Provide the [x, y] coordinate of the cell's center where the given text is located.  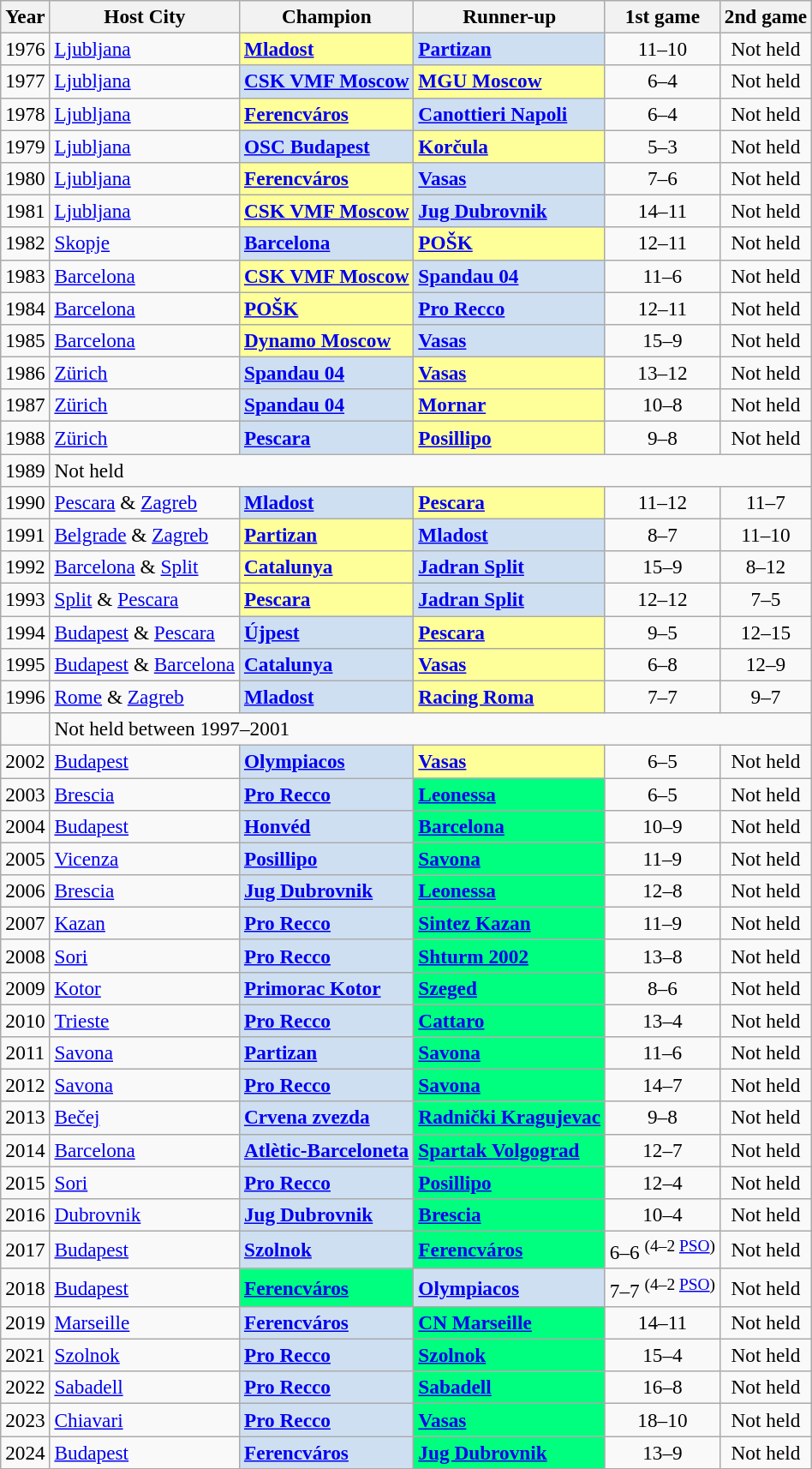
Shturm 2002 [509, 956]
10–8 [662, 405]
2006 [26, 890]
Kotor [144, 988]
1983 [26, 276]
Vicenza [144, 859]
Mornar [509, 405]
16–8 [662, 1388]
OSC Budapest [327, 146]
Belgrade & Zagreb [144, 535]
Racing Roma [509, 697]
7–7 [662, 697]
2011 [26, 1052]
Sintez Kazan [509, 923]
Champion [327, 16]
2013 [26, 1118]
Not held between 1997–2001 [430, 729]
2008 [26, 956]
1986 [26, 373]
11–12 [662, 502]
1993 [26, 599]
2021 [26, 1355]
2004 [26, 826]
1987 [26, 405]
1977 [26, 81]
Crvena zvezda [327, 1118]
15–4 [662, 1355]
1994 [26, 632]
13–4 [662, 1020]
1996 [26, 697]
Chiavari [144, 1419]
1976 [26, 49]
1995 [26, 664]
6–6 (4–2 PSO) [662, 1250]
Kazan [144, 923]
Budapest & Barcelona [144, 664]
2019 [26, 1322]
12–7 [662, 1150]
Trieste [144, 1020]
2024 [26, 1452]
Rome & Zagreb [144, 697]
13–9 [662, 1452]
1990 [26, 502]
Újpest [327, 632]
Szeged [509, 988]
Spartak Volgograd [509, 1150]
9–5 [662, 632]
5–3 [662, 146]
13–8 [662, 956]
Atlètic-Barceloneta [327, 1150]
Cattaro [509, 1020]
12–12 [662, 599]
Runner-up [509, 16]
Budapest & Pescara [144, 632]
2016 [26, 1214]
2022 [26, 1388]
10–4 [662, 1214]
2009 [26, 988]
MGU Moscow [509, 81]
9–7 [766, 697]
7–7 (4–2 PSO) [662, 1287]
2010 [26, 1020]
14–7 [662, 1085]
2023 [26, 1419]
Dubrovnik [144, 1214]
10–9 [662, 826]
Korčula [509, 146]
Pescara & Zagreb [144, 502]
Barcelona & Split [144, 567]
Dynamo Moscow [327, 340]
1992 [26, 567]
6–8 [662, 664]
12–9 [766, 664]
1978 [26, 114]
2017 [26, 1250]
1st game [662, 16]
8–7 [662, 535]
Host City [144, 16]
2003 [26, 794]
2015 [26, 1182]
11–7 [766, 502]
Split & Pescara [144, 599]
1980 [26, 178]
Skopje [144, 243]
12–15 [766, 632]
1984 [26, 308]
1991 [26, 535]
7–5 [766, 599]
Bečej [144, 1118]
12–4 [662, 1182]
2nd game [766, 16]
1989 [26, 470]
13–12 [662, 373]
12–8 [662, 890]
1982 [26, 243]
2018 [26, 1287]
Canottieri Napoli [509, 114]
1988 [26, 437]
1981 [26, 211]
2014 [26, 1150]
2002 [26, 761]
8–6 [662, 988]
Honvéd [327, 826]
CN Marseille [509, 1322]
Primorac Kotor [327, 988]
2007 [26, 923]
Radnički Kragujevac [509, 1118]
7–6 [662, 178]
Marseille [144, 1322]
Year [26, 16]
2005 [26, 859]
1979 [26, 146]
1985 [26, 340]
8–12 [766, 567]
18–10 [662, 1419]
2012 [26, 1085]
